Find where the given text appears and provide that cell's center as [x, y] coordinate. 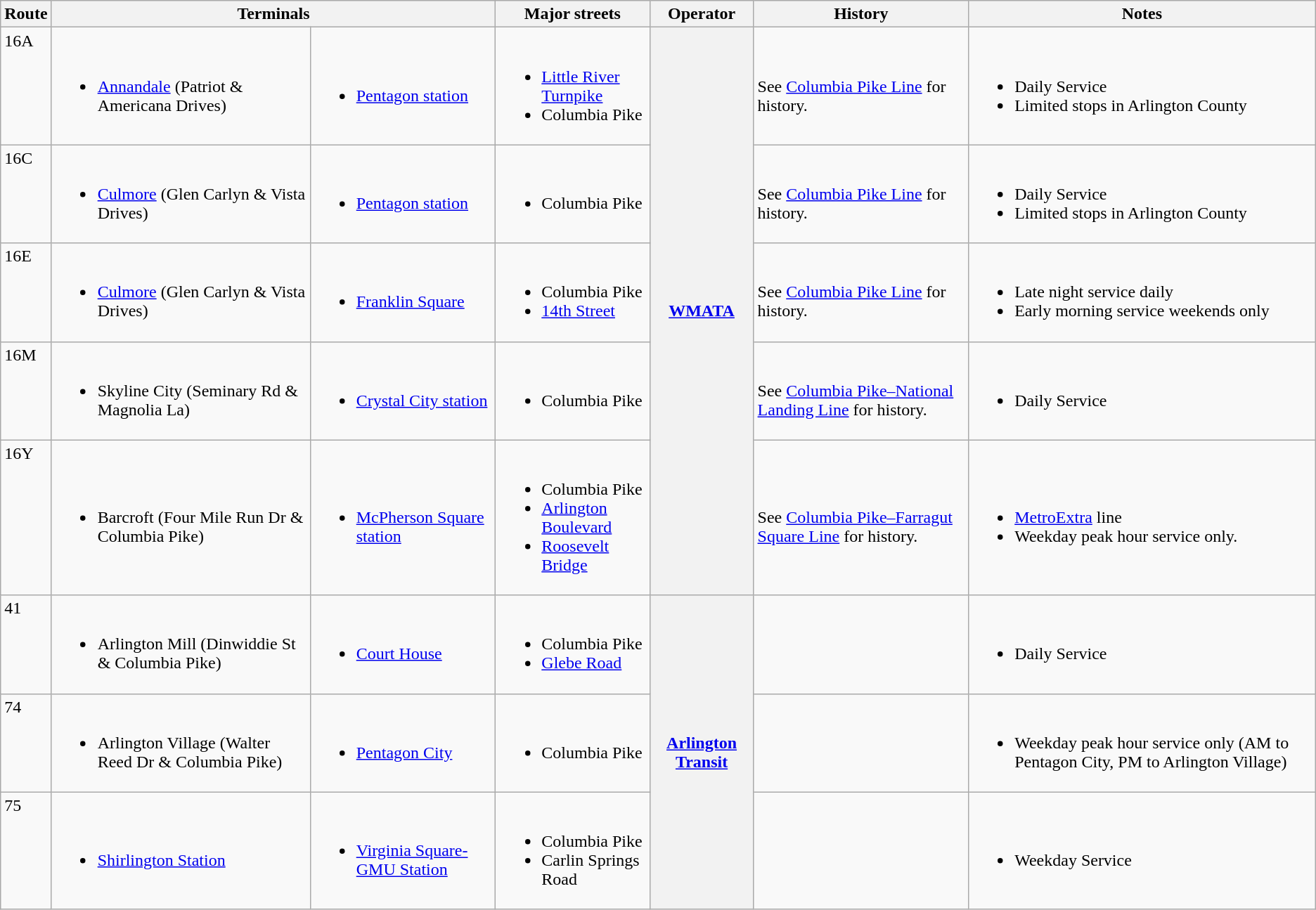
McPherson Square station [403, 517]
Annandale (Patriot & Americana Drives) [181, 86]
Late night service dailyEarly morning service weekends only [1142, 292]
History [861, 14]
16E [26, 292]
MetroExtra lineWeekday peak hour service only. [1142, 517]
16A [26, 86]
Weekday Service [1142, 850]
Shirlington Station [181, 850]
Terminals [273, 14]
74 [26, 743]
Columbia PikeGlebe Road [572, 644]
Franklin Square [403, 292]
Crystal City station [403, 391]
Columbia PikeArlington BoulevardRoosevelt Bridge [572, 517]
75 [26, 850]
16C [26, 194]
Virginia Square-GMU Station [403, 850]
See Columbia Pike–National Landing Line for history. [861, 391]
16M [26, 391]
Arlington Village (Walter Reed Dr & Columbia Pike) [181, 743]
16Y [26, 517]
41 [26, 644]
Weekday peak hour service only (AM to Pentagon City, PM to Arlington Village) [1142, 743]
Columbia PikeCarlin Springs Road [572, 850]
Route [26, 14]
Major streets [572, 14]
Skyline City (Seminary Rd & Magnolia La) [181, 391]
Arlington Transit [702, 752]
Pentagon City [403, 743]
Little River TurnpikeColumbia Pike [572, 86]
Notes [1142, 14]
Barcroft (Four Mile Run Dr & Columbia Pike) [181, 517]
WMATA [702, 311]
Arlington Mill (Dinwiddie St & Columbia Pike) [181, 644]
Operator [702, 14]
See Columbia Pike–Farragut Square Line for history. [861, 517]
Columbia Pike14th Street [572, 292]
Court House [403, 644]
